From the cell containing the given text, extract its center point as [X, Y] coordinate. 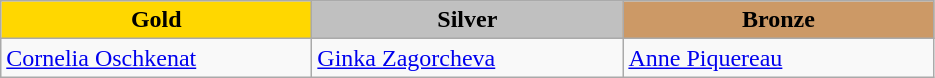
Gold [156, 20]
Silver [468, 20]
Cornelia Oschkenat [156, 58]
Bronze [778, 20]
Ginka Zagorcheva [468, 58]
Anne Piquereau [778, 58]
